Locate the cell with the specified text and output its (x, y) center coordinate. 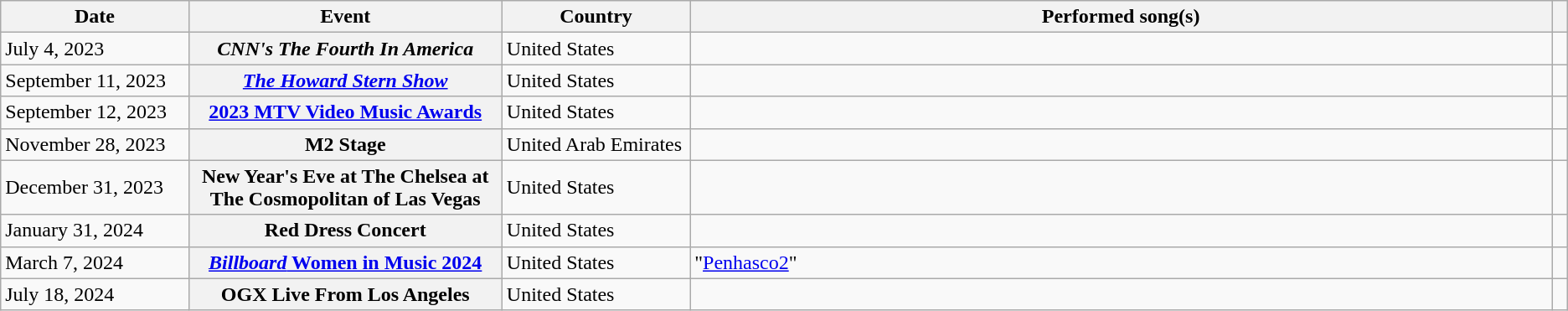
OGX Live From Los Angeles (345, 294)
M2 Stage (345, 144)
December 31, 2023 (95, 188)
New Year's Eve at The Chelsea at The Cosmopolitan of Las Vegas (345, 188)
CNN's The Fourth In America (345, 49)
March 7, 2024 (95, 262)
Event (345, 17)
Country (596, 17)
United Arab Emirates (596, 144)
January 31, 2024 (95, 231)
November 28, 2023 (95, 144)
The Howard Stern Show (345, 80)
Date (95, 17)
Performed song(s) (1121, 17)
July 18, 2024 (95, 294)
Billboard Women in Music 2024 (345, 262)
September 11, 2023 (95, 80)
Red Dress Concert (345, 231)
"Penhasco2" (1121, 262)
July 4, 2023 (95, 49)
September 12, 2023 (95, 112)
2023 MTV Video Music Awards (345, 112)
